For the text-containing cell, return its midpoint in (X, Y) coordinate format. 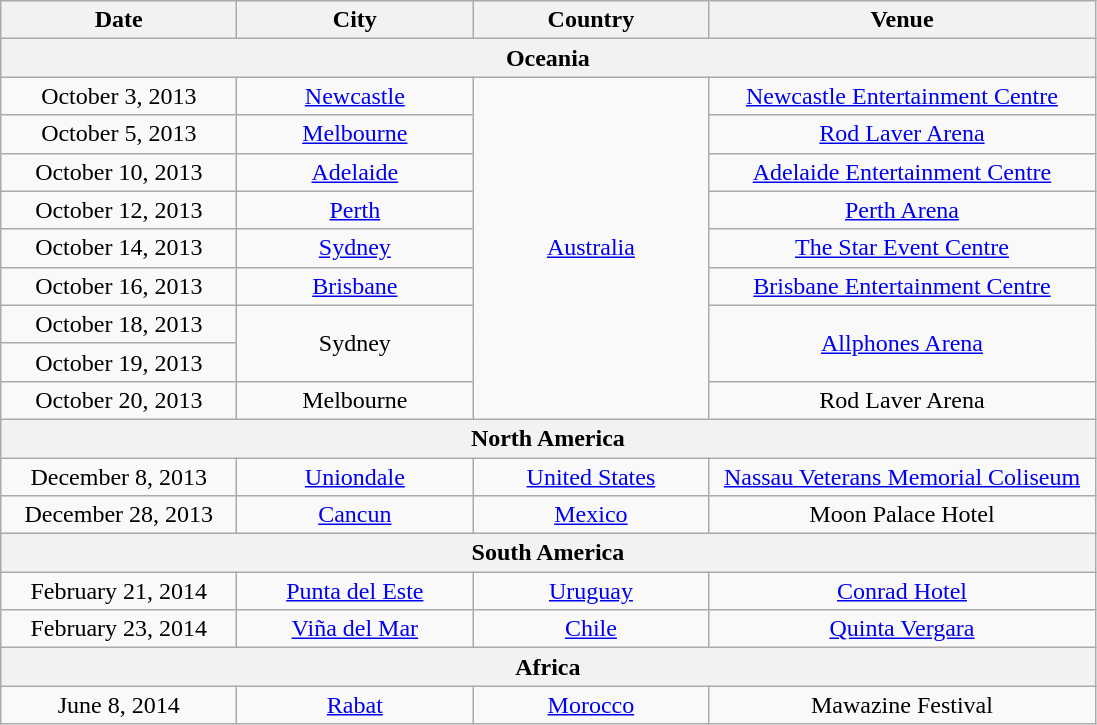
Perth Arena (902, 210)
North America (548, 438)
Newcastle (355, 96)
Country (591, 20)
October 18, 2013 (119, 324)
Brisbane (355, 286)
October 12, 2013 (119, 210)
October 3, 2013 (119, 96)
Mawazine Festival (902, 705)
Punta del Este (355, 591)
December 8, 2013 (119, 477)
Morocco (591, 705)
Adelaide Entertainment Centre (902, 172)
Africa (548, 667)
Moon Palace Hotel (902, 515)
Australia (591, 248)
Viña del Mar (355, 629)
October 20, 2013 (119, 400)
October 5, 2013 (119, 134)
Newcastle Entertainment Centre (902, 96)
Uruguay (591, 591)
Mexico (591, 515)
Venue (902, 20)
Quinta Vergara (902, 629)
The Star Event Centre (902, 248)
December 28, 2013 (119, 515)
Cancun (355, 515)
February 21, 2014 (119, 591)
Conrad Hotel (902, 591)
October 14, 2013 (119, 248)
Nassau Veterans Memorial Coliseum (902, 477)
Brisbane Entertainment Centre (902, 286)
Uniondale (355, 477)
Allphones Arena (902, 343)
Oceania (548, 58)
South America (548, 553)
June 8, 2014 (119, 705)
October 19, 2013 (119, 362)
Date (119, 20)
Rabat (355, 705)
Adelaide (355, 172)
Perth (355, 210)
United States (591, 477)
October 10, 2013 (119, 172)
October 16, 2013 (119, 286)
City (355, 20)
February 23, 2014 (119, 629)
Chile (591, 629)
